Extract the (X, Y) coordinate from the center of the cell holding the provided text.  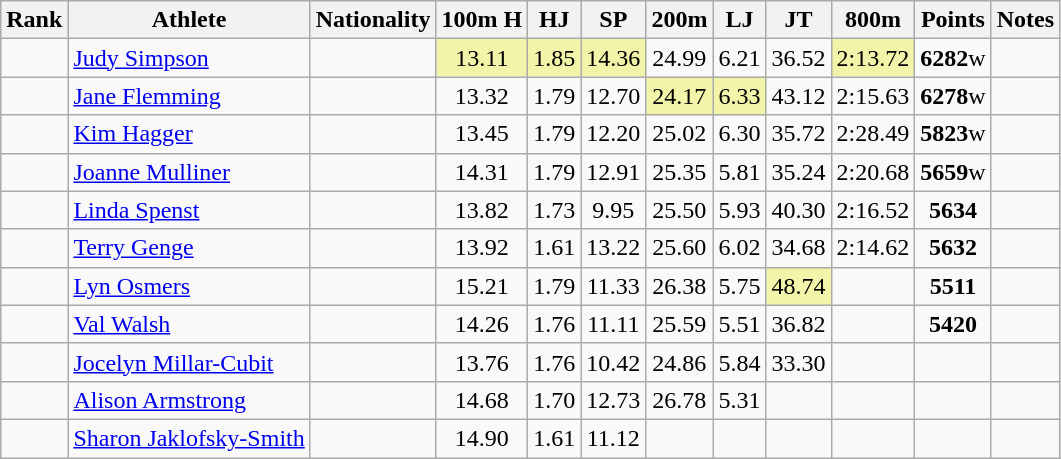
14.68 (482, 400)
2:16.52 (873, 210)
Sharon Jaklofsky-Smith (189, 438)
25.50 (680, 210)
JT (798, 20)
5.51 (740, 324)
6278w (953, 96)
12.91 (614, 172)
36.82 (798, 324)
800m (873, 20)
5823w (953, 134)
Kim Hagger (189, 134)
Val Walsh (189, 324)
13.76 (482, 362)
5511 (953, 286)
5659w (953, 172)
35.72 (798, 134)
10.42 (614, 362)
26.38 (680, 286)
5632 (953, 248)
11.33 (614, 286)
11.11 (614, 324)
25.35 (680, 172)
5.93 (740, 210)
Lyn Osmers (189, 286)
14.26 (482, 324)
26.78 (680, 400)
5634 (953, 210)
13.22 (614, 248)
1.85 (554, 58)
5.75 (740, 286)
11.12 (614, 438)
1.73 (554, 210)
2:20.68 (873, 172)
6.30 (740, 134)
25.02 (680, 134)
5.81 (740, 172)
6.21 (740, 58)
25.59 (680, 324)
36.52 (798, 58)
6.33 (740, 96)
48.74 (798, 286)
Athlete (189, 20)
12.20 (614, 134)
13.92 (482, 248)
Judy Simpson (189, 58)
13.32 (482, 96)
2:14.62 (873, 248)
40.30 (798, 210)
200m (680, 20)
2:15.63 (873, 96)
24.17 (680, 96)
35.24 (798, 172)
Nationality (373, 20)
14.36 (614, 58)
6.02 (740, 248)
24.99 (680, 58)
34.68 (798, 248)
SP (614, 20)
Notes (1025, 20)
33.30 (798, 362)
6282w (953, 58)
25.60 (680, 248)
5.31 (740, 400)
Terry Genge (189, 248)
2:13.72 (873, 58)
12.73 (614, 400)
13.11 (482, 58)
9.95 (614, 210)
HJ (554, 20)
Jocelyn Millar-Cubit (189, 362)
14.90 (482, 438)
24.86 (680, 362)
13.82 (482, 210)
Joanne Mulliner (189, 172)
15.21 (482, 286)
13.45 (482, 134)
Linda Spenst (189, 210)
Alison Armstrong (189, 400)
100m H (482, 20)
5.84 (740, 362)
Jane Flemming (189, 96)
1.70 (554, 400)
5420 (953, 324)
Rank (34, 20)
2:28.49 (873, 134)
43.12 (798, 96)
Points (953, 20)
12.70 (614, 96)
LJ (740, 20)
14.31 (482, 172)
